Return (x, y) of the center of cell containing provided text 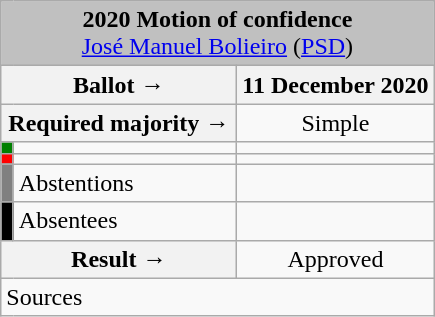
Absentees (125, 221)
11 December 2020 (336, 85)
Simple (336, 123)
Required majority → (119, 123)
2020 Motion of confidenceJosé Manuel Bolieiro (PSD) (218, 34)
Ballot → (119, 85)
Approved (336, 259)
Abstentions (125, 183)
Sources (218, 297)
Result → (119, 259)
